Find where the given text appears and provide that cell's center as [x, y] coordinate. 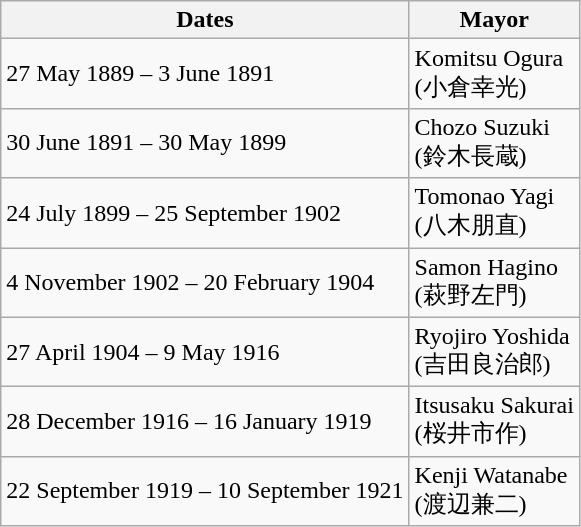
27 May 1889 – 3 June 1891 [205, 74]
4 November 1902 – 20 February 1904 [205, 283]
Dates [205, 20]
Mayor [494, 20]
Ryojiro Yoshida(吉田良治郎) [494, 352]
22 September 1919 – 10 September 1921 [205, 491]
Itsusaku Sakurai(桜井市作) [494, 422]
Kenji Watanabe(渡辺兼二) [494, 491]
Komitsu Ogura(小倉幸光) [494, 74]
Tomonao Yagi(八木朋直) [494, 213]
28 December 1916 – 16 January 1919 [205, 422]
24 July 1899 – 25 September 1902 [205, 213]
Samon Hagino(萩野左門) [494, 283]
30 June 1891 – 30 May 1899 [205, 143]
27 April 1904 – 9 May 1916 [205, 352]
Chozo Suzuki(鈴木長蔵) [494, 143]
